Return (x, y) of the center of cell containing provided text 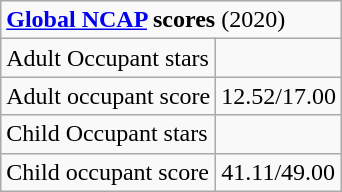
41.11/49.00 (279, 172)
12.52/17.00 (279, 96)
Adult occupant score (108, 96)
Global NCAP scores (2020) (172, 20)
Child Occupant stars (108, 134)
Child occupant score (108, 172)
Adult Occupant stars (108, 58)
